Identify which cell holds the provided text, then report its [x, y] central coordinate. 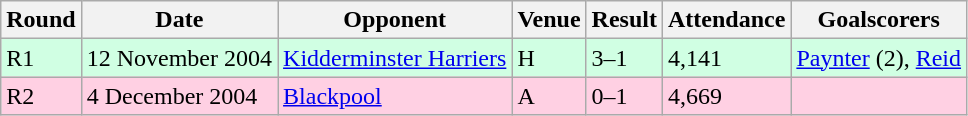
Paynter (2), Reid [879, 58]
H [549, 58]
Blackpool [395, 96]
Goalscorers [879, 20]
Venue [549, 20]
4 December 2004 [179, 96]
R2 [41, 96]
A [549, 96]
R1 [41, 58]
Opponent [395, 20]
12 November 2004 [179, 58]
Attendance [726, 20]
0–1 [624, 96]
4,669 [726, 96]
Round [41, 20]
4,141 [726, 58]
3–1 [624, 58]
Kidderminster Harriers [395, 58]
Result [624, 20]
Date [179, 20]
